Detect which cell encompasses the target text, then output its [X, Y] center coordinate. 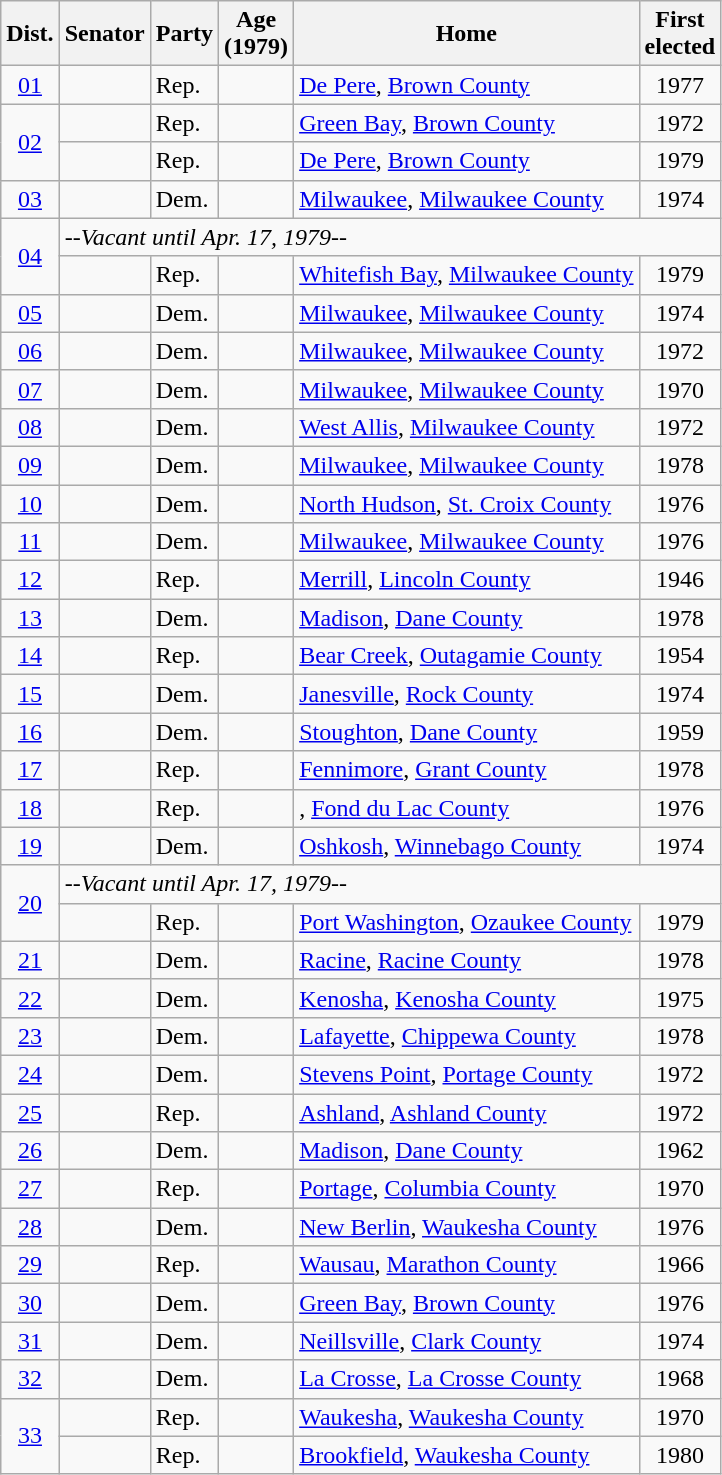
Stevens Point, Portage County [466, 1074]
32 [30, 1379]
Home [466, 34]
10 [30, 503]
1968 [680, 1379]
1946 [680, 580]
1980 [680, 1455]
09 [30, 465]
Age(1979) [256, 34]
Oshkosh, Winnebago County [466, 846]
Waukesha, Waukesha County [466, 1417]
1954 [680, 656]
1959 [680, 732]
12 [30, 580]
23 [30, 1036]
Stoughton, Dane County [466, 732]
Wausau, Marathon County [466, 1265]
1966 [680, 1265]
25 [30, 1113]
19 [30, 846]
21 [30, 960]
11 [30, 542]
1962 [680, 1151]
Portage, Columbia County [466, 1189]
Fennimore, Grant County [466, 770]
15 [30, 694]
26 [30, 1151]
07 [30, 389]
Kenosha, Kenosha County [466, 998]
Dist. [30, 34]
Port Washington, Ozaukee County [466, 922]
Bear Creek, Outagamie County [466, 656]
29 [30, 1265]
Neillsville, Clark County [466, 1341]
Janesville, Rock County [466, 694]
02 [30, 142]
08 [30, 427]
18 [30, 808]
Firstelected [680, 34]
New Berlin, Waukesha County [466, 1227]
Whitefish Bay, Milwaukee County [466, 275]
27 [30, 1189]
Brookfield, Waukesha County [466, 1455]
1975 [680, 998]
Racine, Racine County [466, 960]
Ashland, Ashland County [466, 1113]
13 [30, 618]
28 [30, 1227]
04 [30, 256]
1977 [680, 85]
West Allis, Milwaukee County [466, 427]
Party [184, 34]
North Hudson, St. Croix County [466, 503]
La Crosse, La Crosse County [466, 1379]
24 [30, 1074]
Merrill, Lincoln County [466, 580]
17 [30, 770]
30 [30, 1303]
22 [30, 998]
03 [30, 199]
33 [30, 1436]
Senator [104, 34]
31 [30, 1341]
05 [30, 313]
, Fond du Lac County [466, 808]
06 [30, 351]
16 [30, 732]
01 [30, 85]
Lafayette, Chippewa County [466, 1036]
14 [30, 656]
20 [30, 903]
